Pinpoint the cell where the given text exists, returning its (X, Y) midpoint coordinate. 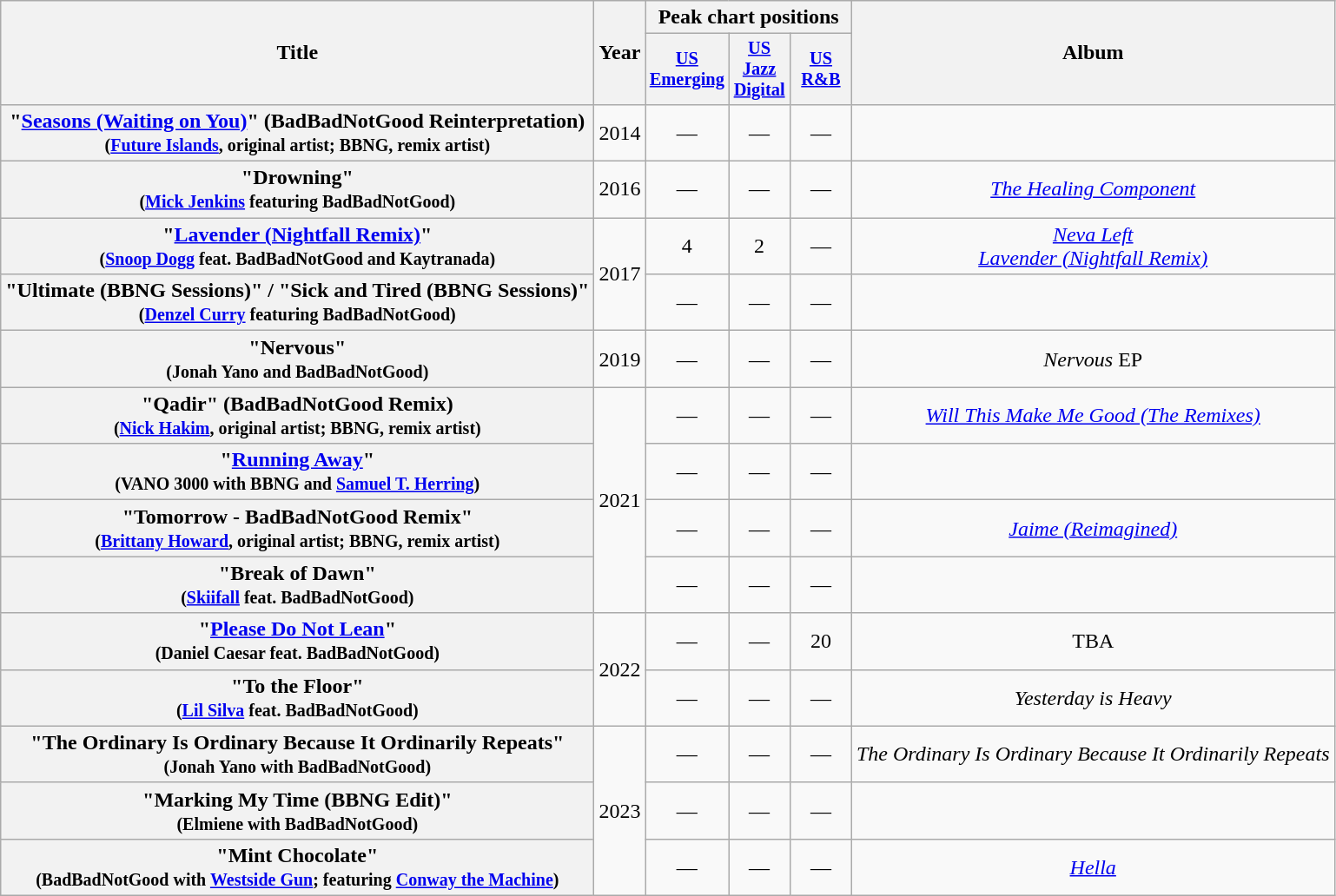
Jaime (Reimagined) (1093, 528)
Neva LeftLavender (Nightfall Remix) (1093, 247)
2023 (620, 811)
USJazzDigital (759, 69)
"Running Away"(VANO 3000 with BBNG and Samuel T. Herring) (297, 472)
"Drowning"(Mick Jenkins featuring BadBadNotGood) (297, 189)
Will This Make Me Good (The Remixes) (1093, 415)
USR&B (822, 69)
"Seasons (Waiting on You)" (BadBadNotGood Reinterpretation)(Future Islands, original artist; BBNG, remix artist) (297, 132)
"To the Floor"(Lil Silva feat. BadBadNotGood) (297, 698)
The Ordinary Is Ordinary Because It Ordinarily Repeats (1093, 754)
2 (759, 247)
"Lavender (Nightfall Remix)"(Snoop Dogg feat. BadBadNotGood and Kaytranada) (297, 247)
"Please Do Not Lean"(Daniel Caesar feat. BadBadNotGood) (297, 641)
Year (620, 53)
Album (1093, 53)
TBA (1093, 641)
4 (687, 247)
Yesterday is Heavy (1093, 698)
2016 (620, 189)
Nervous EP (1093, 359)
2022 (620, 669)
Title (297, 53)
20 (822, 641)
2019 (620, 359)
"Marking My Time (BBNG Edit)"(Elmiene with BadBadNotGood) (297, 811)
2021 (620, 500)
"The Ordinary Is Ordinary Because It Ordinarily Repeats"(Jonah Yano with BadBadNotGood) (297, 754)
The Healing Component (1093, 189)
Peak chart positions (749, 17)
"Qadir" (BadBadNotGood Remix)(Nick Hakim, original artist; BBNG, remix artist) (297, 415)
"Mint Chocolate"(BadBadNotGood with Westside Gun; featuring Conway the Machine) (297, 866)
2014 (620, 132)
"Tomorrow - BadBadNotGood Remix"(Brittany Howard, original artist; BBNG, remix artist) (297, 528)
"Break of Dawn"(Skiifall feat. BadBadNotGood) (297, 585)
USEmerging (687, 69)
Hella (1093, 866)
"Nervous"(Jonah Yano and BadBadNotGood) (297, 359)
2017 (620, 274)
"Ultimate (BBNG Sessions)" / "Sick and Tired (BBNG Sessions)"(Denzel Curry featuring BadBadNotGood) (297, 302)
